Determine the [X, Y] coordinate at the center of the cell enclosing the given text.  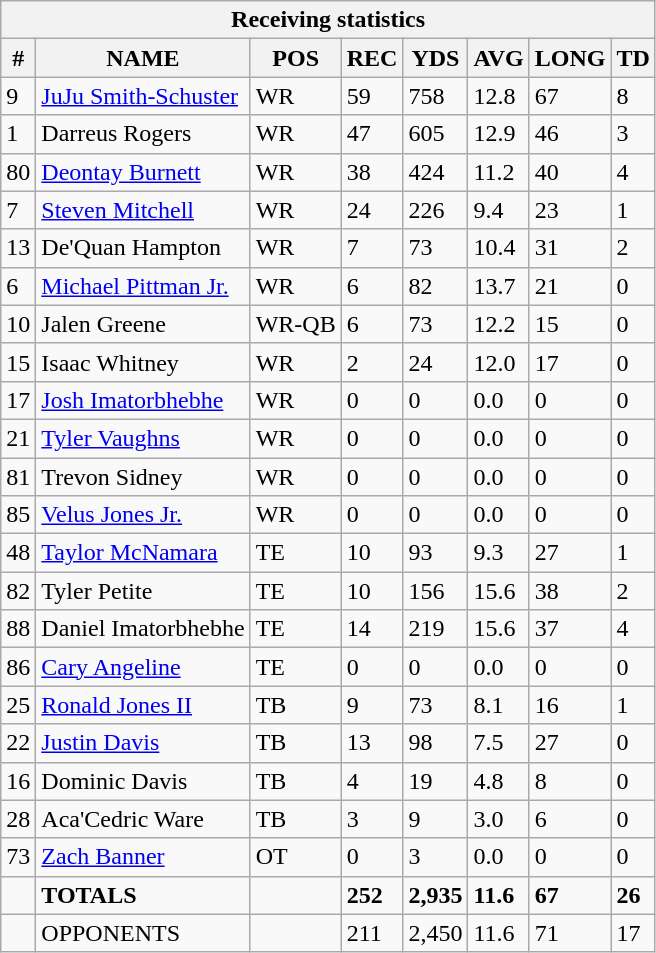
Jalen Greene [143, 324]
9.3 [498, 553]
Josh Imatorbhebhe [143, 400]
31 [570, 248]
WR-QB [296, 324]
12.9 [498, 134]
3.0 [498, 819]
Michael Pittman Jr. [143, 286]
Cary Angeline [143, 667]
25 [18, 705]
26 [633, 895]
2,935 [436, 895]
YDS [436, 58]
80 [18, 172]
11.2 [498, 172]
81 [18, 477]
10.4 [498, 248]
Ronald Jones II [143, 705]
Zach Banner [143, 857]
Darreus Rogers [143, 134]
NAME [143, 58]
Tyler Petite [143, 591]
47 [372, 134]
758 [436, 96]
Steven Mitchell [143, 210]
Dominic Davis [143, 781]
Receiving statistics [328, 20]
Taylor McNamara [143, 553]
156 [436, 591]
8.1 [498, 705]
Trevon Sidney [143, 477]
93 [436, 553]
OT [296, 857]
Justin Davis [143, 743]
13.7 [498, 286]
23 [570, 210]
# [18, 58]
71 [570, 933]
Isaac Whitney [143, 362]
TOTALS [143, 895]
Daniel Imatorbhebhe [143, 629]
12.8 [498, 96]
59 [372, 96]
OPPONENTS [143, 933]
Deontay Burnett [143, 172]
LONG [570, 58]
22 [18, 743]
Tyler Vaughns [143, 438]
46 [570, 134]
86 [18, 667]
605 [436, 134]
424 [436, 172]
JuJu Smith-Schuster [143, 96]
2,450 [436, 933]
7.5 [498, 743]
211 [372, 933]
28 [18, 819]
219 [436, 629]
AVG [498, 58]
88 [18, 629]
POS [296, 58]
40 [570, 172]
Velus Jones Jr. [143, 515]
48 [18, 553]
98 [436, 743]
9.4 [498, 210]
14 [372, 629]
REC [372, 58]
Aca'Cedric Ware [143, 819]
37 [570, 629]
TD [633, 58]
19 [436, 781]
226 [436, 210]
12.0 [498, 362]
De'Quan Hampton [143, 248]
252 [372, 895]
4.8 [498, 781]
12.2 [498, 324]
85 [18, 515]
